Extract the [x, y] coordinate from the center of the cell holding the provided text.  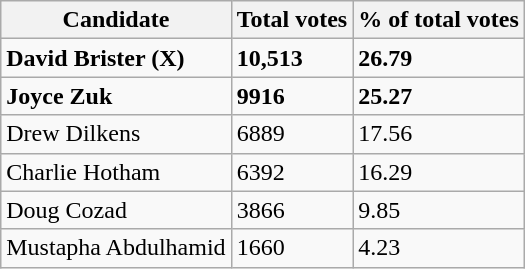
16.29 [439, 172]
Total votes [292, 20]
Charlie Hotham [116, 172]
3866 [292, 210]
6889 [292, 134]
Candidate [116, 20]
25.27 [439, 96]
% of total votes [439, 20]
Mustapha Abdulhamid [116, 248]
Joyce Zuk [116, 96]
9916 [292, 96]
1660 [292, 248]
Drew Dilkens [116, 134]
10,513 [292, 58]
David Brister (X) [116, 58]
4.23 [439, 248]
17.56 [439, 134]
6392 [292, 172]
9.85 [439, 210]
26.79 [439, 58]
Doug Cozad [116, 210]
